Determine the (X, Y) coordinate at the center of the cell enclosing the given text.  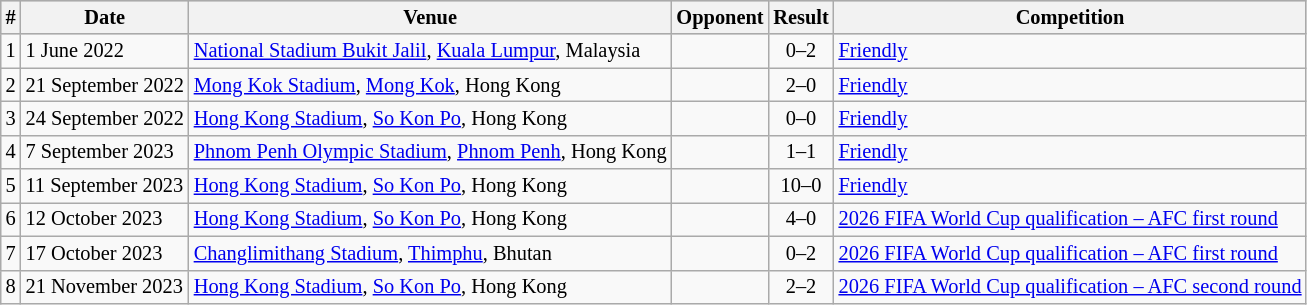
1 June 2022 (105, 51)
5 (11, 186)
10–0 (800, 186)
2–2 (800, 287)
7 September 2023 (105, 152)
0–0 (800, 118)
National Stadium Bukit Jalil, Kuala Lumpur, Malaysia (430, 51)
Phnom Penh Olympic Stadium, Phnom Penh, Hong Kong (430, 152)
2–0 (800, 85)
Opponent (720, 17)
Changlimithang Stadium, Thimphu, Bhutan (430, 253)
4–0 (800, 219)
2 (11, 85)
Result (800, 17)
7 (11, 253)
12 October 2023 (105, 219)
1–1 (800, 152)
2026 FIFA World Cup qualification – AFC second round (1070, 287)
17 October 2023 (105, 253)
21 September 2022 (105, 85)
1 (11, 51)
8 (11, 287)
11 September 2023 (105, 186)
Mong Kok Stadium, Mong Kok, Hong Kong (430, 85)
6 (11, 219)
4 (11, 152)
# (11, 17)
Venue (430, 17)
24 September 2022 (105, 118)
3 (11, 118)
Competition (1070, 17)
21 November 2023 (105, 287)
Date (105, 17)
